Output the [X, Y] coordinate of the center of the cell containing the given text.  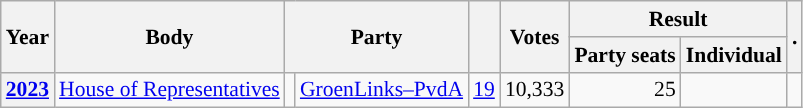
House of Representatives [170, 90]
Votes [534, 36]
Party seats [624, 55]
Body [170, 36]
GroenLinks–PvdA [382, 90]
19 [484, 90]
Individual [734, 55]
. [795, 36]
Party [376, 36]
Result [678, 19]
Year [28, 36]
25 [624, 90]
2023 [28, 90]
10,333 [534, 90]
